Extract the (X, Y) coordinate from the center of the cell holding the provided text.  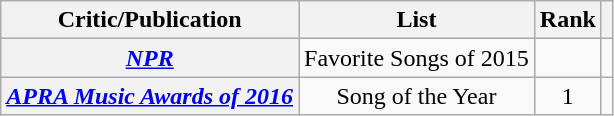
NPR (150, 58)
APRA Music Awards of 2016 (150, 96)
1 (568, 96)
Critic/Publication (150, 20)
Song of the Year (417, 96)
List (417, 20)
Favorite Songs of 2015 (417, 58)
Rank (568, 20)
